From the cell containing the given text, extract its center point as (X, Y) coordinate. 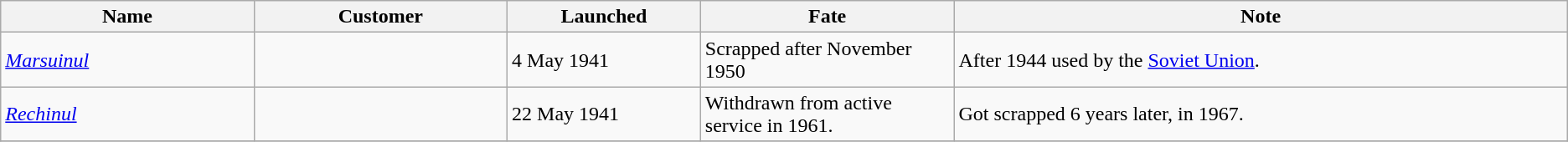
After 1944 used by the Soviet Union. (1261, 60)
Scrapped after November 1950 (828, 60)
Fate (828, 17)
Name (127, 17)
Got scrapped 6 years later, in 1967. (1261, 114)
Marsuinul (127, 60)
Withdrawn from active service in 1961. (828, 114)
Rechinul (127, 114)
Note (1261, 17)
22 May 1941 (605, 114)
Customer (380, 17)
4 May 1941 (605, 60)
Launched (605, 17)
